Output the (x, y) coordinate of the center of the cell containing the given text.  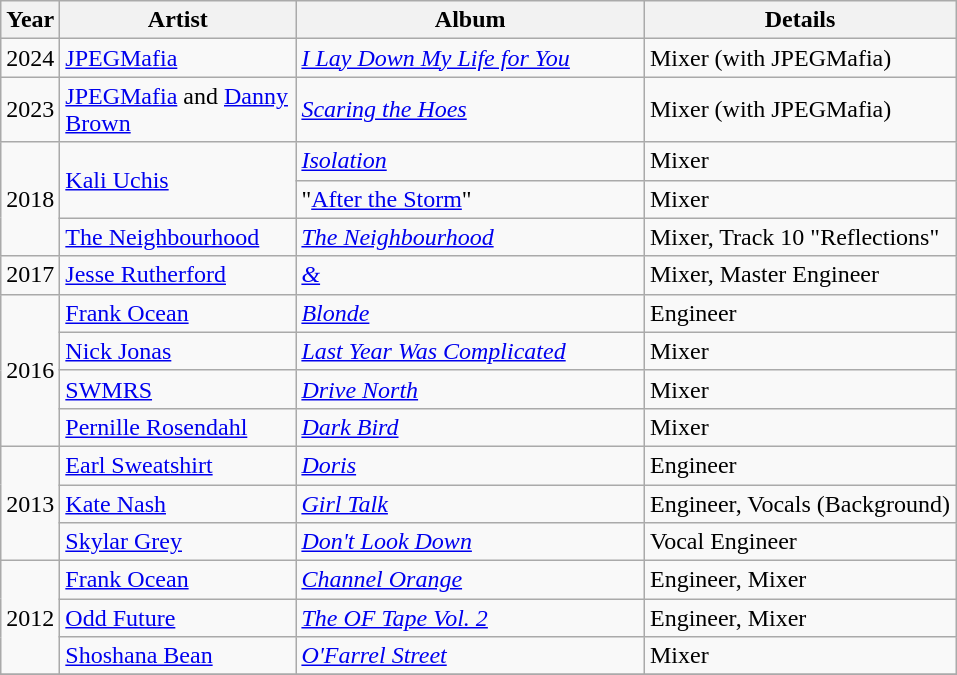
Artist (178, 20)
Nick Jonas (178, 351)
Don't Look Down (470, 542)
Kate Nash (178, 503)
2018 (30, 199)
Album (470, 20)
2024 (30, 58)
Doris (470, 465)
Girl Talk (470, 503)
Jesse Rutherford (178, 275)
2023 (30, 110)
Kali Uchis (178, 180)
Last Year Was Complicated (470, 351)
2017 (30, 275)
Skylar Grey (178, 542)
Dark Bird (470, 427)
The OF Tape Vol. 2 (470, 618)
2012 (30, 618)
SWMRS (178, 389)
Pernille Rosendahl (178, 427)
Channel Orange (470, 580)
& (470, 275)
Blonde (470, 313)
Earl Sweatshirt (178, 465)
Scaring the Hoes (470, 110)
Drive North (470, 389)
Vocal Engineer (800, 542)
O'Farrel Street (470, 656)
"After the Storm" (470, 199)
Mixer, Master Engineer (800, 275)
Engineer, Vocals (Background) (800, 503)
2013 (30, 503)
JPEGMafia and Danny Brown (178, 110)
Shoshana Bean (178, 656)
Mixer, Track 10 "Reflections" (800, 237)
Details (800, 20)
I Lay Down My Life for You (470, 58)
Odd Future (178, 618)
2016 (30, 370)
Year (30, 20)
Isolation (470, 161)
JPEGMafia (178, 58)
